Find where the given text appears and provide that cell's center as [X, Y] coordinate. 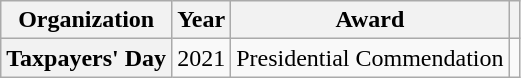
Award [370, 20]
Presidential Commendation [370, 58]
Taxpayers' Day [86, 58]
2021 [202, 58]
Year [202, 20]
Organization [86, 20]
